Pinpoint the cell where the given text exists, returning its (x, y) midpoint coordinate. 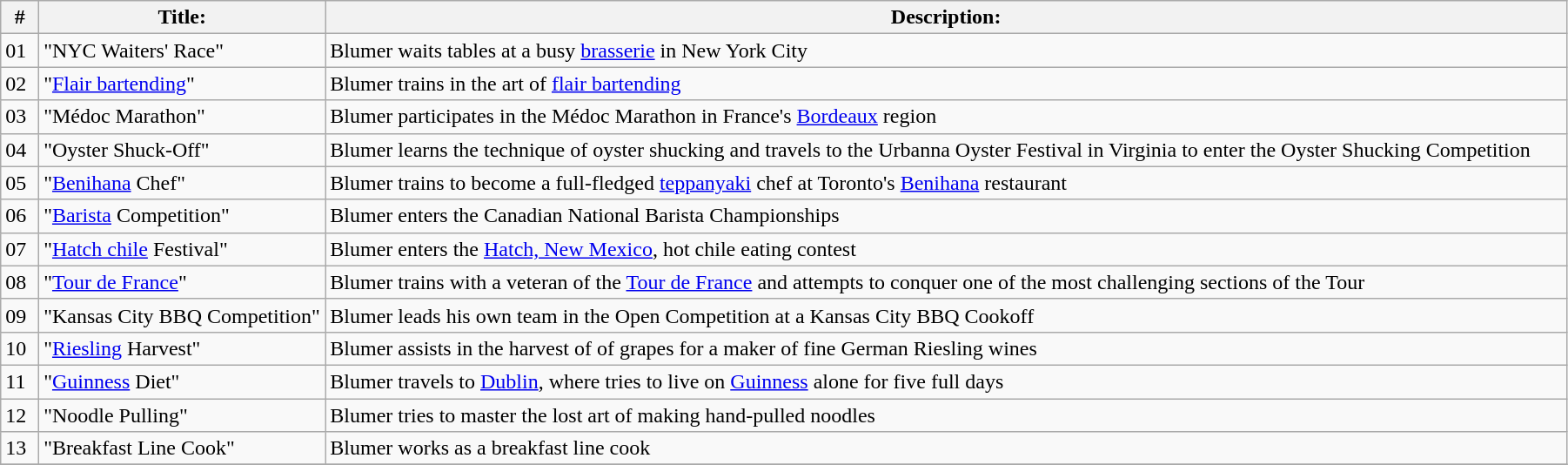
"Guinness Diet" (183, 381)
"Noodle Pulling" (183, 415)
Blumer learns the technique of oyster shucking and travels to the Urbanna Oyster Festival in Virginia to enter the Oyster Shucking Competition (947, 150)
"Oyster Shuck-Off" (183, 150)
"Benihana Chef" (183, 183)
07 (20, 249)
02 (20, 84)
"Kansas City BBQ Competition" (183, 315)
Blumer leads his own team in the Open Competition at a Kansas City BBQ Cookoff (947, 315)
Description: (947, 17)
Blumer tries to master the lost art of making hand-pulled noodles (947, 415)
13 (20, 448)
Blumer works as a breakfast line cook (947, 448)
Blumer trains to become a full-fledged teppanyaki chef at Toronto's Benihana restaurant (947, 183)
"Flair bartending" (183, 84)
Blumer assists in the harvest of of grapes for a maker of fine German Riesling wines (947, 348)
"Tour de France" (183, 282)
04 (20, 150)
Blumer participates in the Médoc Marathon in France's Bordeaux region (947, 117)
"Médoc Marathon" (183, 117)
05 (20, 183)
Blumer enters the Hatch, New Mexico, hot chile eating contest (947, 249)
"Riesling Harvest" (183, 348)
03 (20, 117)
"Barista Competition" (183, 216)
Blumer travels to Dublin, where tries to live on Guinness alone for five full days (947, 381)
Blumer enters the Canadian National Barista Championships (947, 216)
01 (20, 51)
11 (20, 381)
# (20, 17)
Blumer trains with a veteran of the Tour de France and attempts to conquer one of the most challenging sections of the Tour (947, 282)
Blumer waits tables at a busy brasserie in New York City (947, 51)
"Breakfast Line Cook" (183, 448)
12 (20, 415)
Blumer trains in the art of flair bartending (947, 84)
06 (20, 216)
"NYC Waiters' Race" (183, 51)
10 (20, 348)
08 (20, 282)
Title: (183, 17)
"Hatch chile Festival" (183, 249)
09 (20, 315)
